For the text-containing cell, return its midpoint in [x, y] coordinate format. 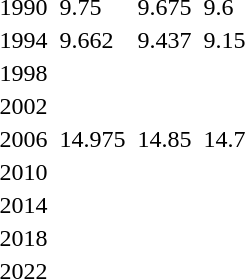
14.975 [92, 139]
14.85 [164, 139]
9.437 [164, 40]
9.662 [92, 40]
